For the text-containing cell, return its midpoint in (X, Y) coordinate format. 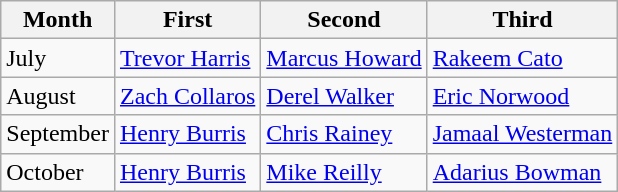
Eric Norwood (522, 96)
October (58, 172)
Mike Reilly (344, 172)
Third (522, 20)
Marcus Howard (344, 58)
Derel Walker (344, 96)
Rakeem Cato (522, 58)
September (58, 134)
Second (344, 20)
Month (58, 20)
August (58, 96)
Zach Collaros (187, 96)
Jamaal Westerman (522, 134)
Chris Rainey (344, 134)
July (58, 58)
First (187, 20)
Trevor Harris (187, 58)
Adarius Bowman (522, 172)
